Pinpoint the cell where the given text exists, returning its (x, y) midpoint coordinate. 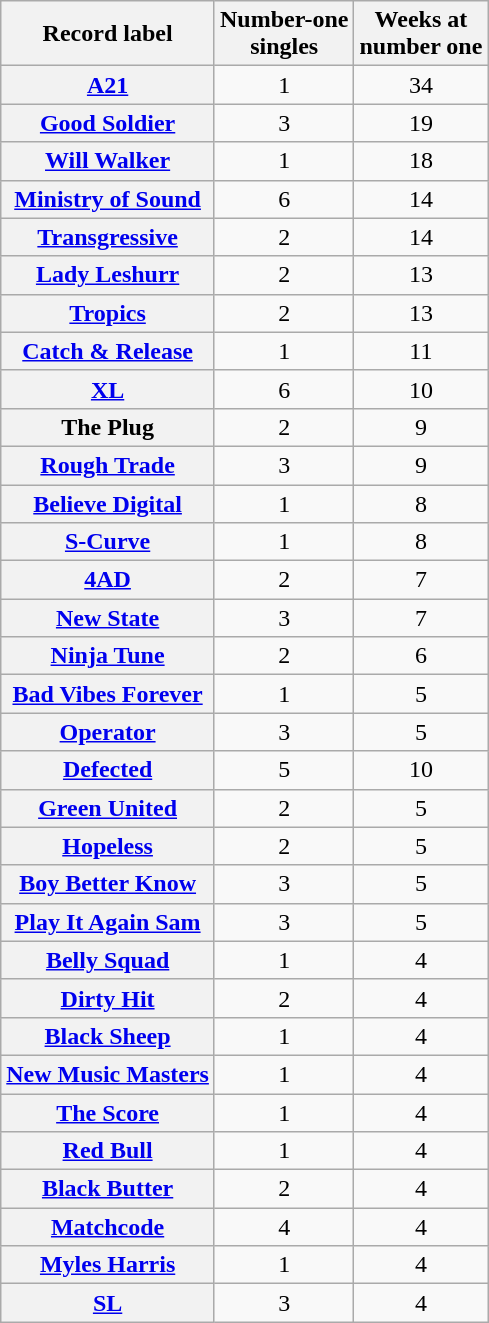
New Music Masters (108, 1074)
A21 (108, 85)
Number-onesingles (284, 34)
Lady Leshurr (108, 275)
Defected (108, 770)
Good Soldier (108, 123)
Transgressive (108, 237)
Believe Digital (108, 503)
34 (421, 85)
The Plug (108, 427)
Dirty Hit (108, 998)
Myles Harris (108, 1265)
Will Walker (108, 161)
Red Bull (108, 1151)
Rough Trade (108, 465)
Boy Better Know (108, 884)
Hopeless (108, 846)
Play It Again Sam (108, 922)
Belly Squad (108, 960)
Catch & Release (108, 351)
Bad Vibes Forever (108, 694)
The Score (108, 1113)
SL (108, 1303)
Ninja Tune (108, 656)
4AD (108, 580)
S-Curve (108, 542)
New State (108, 618)
Green United (108, 808)
XL (108, 389)
Black Sheep (108, 1036)
Tropics (108, 313)
Ministry of Sound (108, 199)
Weeks atnumber one (421, 34)
18 (421, 161)
19 (421, 123)
Operator (108, 732)
Black Butter (108, 1189)
Matchcode (108, 1227)
11 (421, 351)
Record label (108, 34)
